Determine the (x, y) coordinate at the center of the cell enclosing the given text.  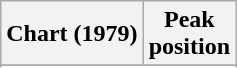
Peakposition (189, 34)
Chart (1979) (72, 34)
